Extract the [X, Y] coordinate from the center of the cell holding the provided text.  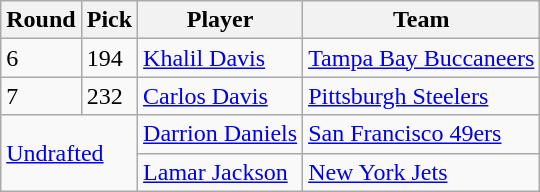
6 [41, 58]
232 [109, 96]
San Francisco 49ers [422, 134]
Darrion Daniels [220, 134]
Tampa Bay Buccaneers [422, 58]
Team [422, 20]
194 [109, 58]
Pittsburgh Steelers [422, 96]
Lamar Jackson [220, 172]
Round [41, 20]
7 [41, 96]
Pick [109, 20]
Player [220, 20]
Undrafted [70, 153]
Khalil Davis [220, 58]
New York Jets [422, 172]
Carlos Davis [220, 96]
